Locate the cell with the specified text and output its [X, Y] center coordinate. 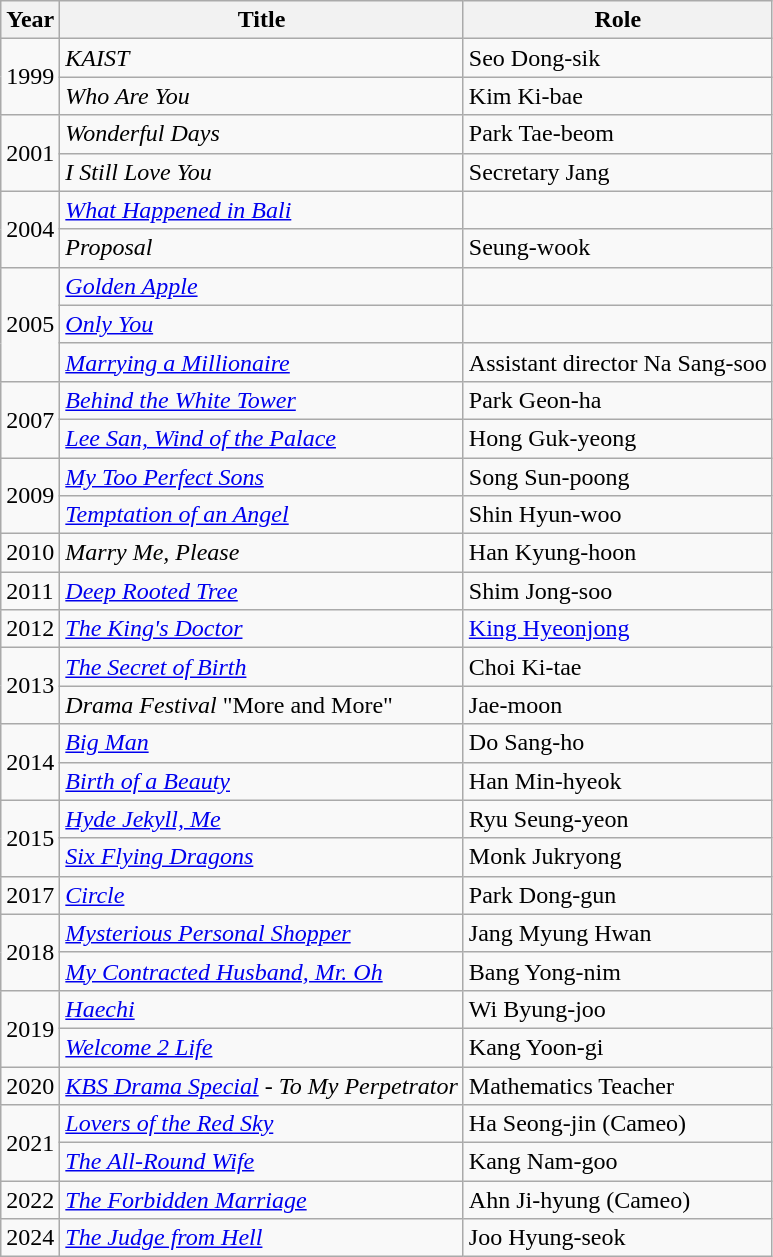
Assistant director Na Sang-soo [618, 362]
The Judge from Hell [262, 1238]
Joo Hyung-seok [618, 1238]
Marrying a Millionaire [262, 362]
2012 [30, 629]
Six Flying Dragons [262, 857]
Seo Dong-sik [618, 58]
Role [618, 20]
2019 [30, 1028]
Only You [262, 324]
Lee San, Wind of the Palace [262, 438]
Park Tae-beom [618, 134]
Wonderful Days [262, 134]
King Hyeonjong [618, 629]
Bang Yong-nim [618, 971]
2004 [30, 229]
Mysterious Personal Shopper [262, 933]
I Still Love You [262, 172]
Haechi [262, 1009]
Circle [262, 895]
Wi Byung-joo [618, 1009]
Shin Hyun-woo [618, 515]
2017 [30, 895]
Seung-wook [618, 248]
Kang Nam-goo [618, 1162]
My Too Perfect Sons [262, 477]
Lovers of the Red Sky [262, 1124]
Ryu Seung-yeon [618, 819]
The All-Round Wife [262, 1162]
KBS Drama Special - To My Perpetrator [262, 1085]
2014 [30, 762]
1999 [30, 77]
2020 [30, 1085]
Who Are You [262, 96]
Han Kyung-hoon [618, 553]
Monk Jukryong [618, 857]
2009 [30, 496]
Deep Rooted Tree [262, 591]
Song Sun-poong [618, 477]
Birth of a Beauty [262, 781]
Marry Me, Please [262, 553]
Park Dong-gun [618, 895]
Jae-moon [618, 705]
Golden Apple [262, 286]
Shim Jong-soo [618, 591]
Choi Ki-tae [618, 667]
Year [30, 20]
Do Sang-ho [618, 743]
Park Geon-ha [618, 400]
2010 [30, 553]
2011 [30, 591]
2015 [30, 838]
Proposal [262, 248]
Welcome 2 Life [262, 1047]
KAIST [262, 58]
Hong Guk-yeong [618, 438]
Jang Myung Hwan [618, 933]
Kang Yoon-gi [618, 1047]
The Secret of Birth [262, 667]
2018 [30, 952]
2007 [30, 419]
Han Min-hyeok [618, 781]
2021 [30, 1143]
2005 [30, 324]
2022 [30, 1200]
Hyde Jekyll, Me [262, 819]
Kim Ki-bae [618, 96]
Ahn Ji-hyung (Cameo) [618, 1200]
Mathematics Teacher [618, 1085]
Drama Festival "More and More" [262, 705]
Title [262, 20]
Ha Seong-jin (Cameo) [618, 1124]
Behind the White Tower [262, 400]
What Happened in Bali [262, 210]
2024 [30, 1238]
2013 [30, 686]
My Contracted Husband, Mr. Oh [262, 971]
2001 [30, 153]
Secretary Jang [618, 172]
Big Man [262, 743]
The Forbidden Marriage [262, 1200]
Temptation of an Angel [262, 515]
The King's Doctor [262, 629]
